Identify which cell holds the provided text, then report its (X, Y) central coordinate. 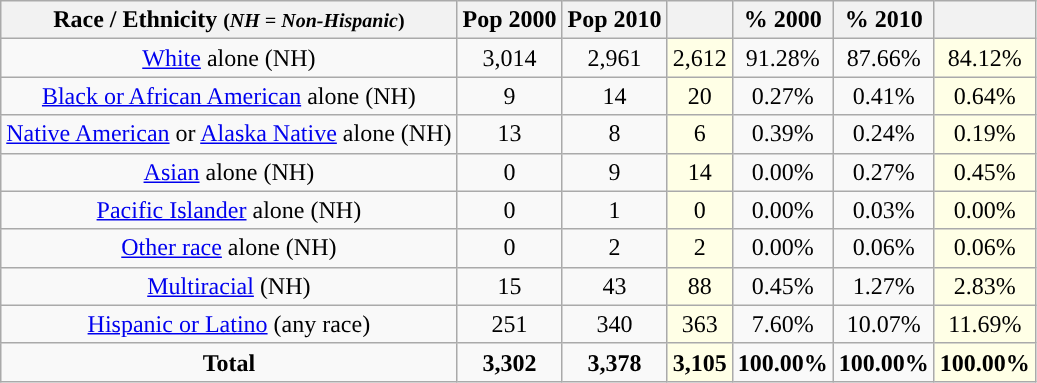
20 (700, 96)
0.41% (884, 96)
Total (229, 362)
11.69% (984, 324)
0.24% (884, 134)
91.28% (782, 58)
Pacific Islander alone (NH) (229, 210)
Pop 2010 (614, 20)
Asian alone (NH) (229, 172)
13 (510, 134)
3,378 (614, 362)
0.39% (782, 134)
Black or African American alone (NH) (229, 96)
2.83% (984, 286)
15 (510, 286)
Multiracial (NH) (229, 286)
6 (700, 134)
% 2000 (782, 20)
Other race alone (NH) (229, 248)
3,105 (700, 362)
0.19% (984, 134)
2,612 (700, 58)
363 (700, 324)
43 (614, 286)
88 (700, 286)
Native American or Alaska Native alone (NH) (229, 134)
7.60% (782, 324)
10.07% (884, 324)
1 (614, 210)
Race / Ethnicity (NH = Non-Hispanic) (229, 20)
3,014 (510, 58)
Hispanic or Latino (any race) (229, 324)
White alone (NH) (229, 58)
1.27% (884, 286)
340 (614, 324)
0.64% (984, 96)
251 (510, 324)
84.12% (984, 58)
8 (614, 134)
3,302 (510, 362)
87.66% (884, 58)
0.03% (884, 210)
2,961 (614, 58)
Pop 2000 (510, 20)
% 2010 (884, 20)
